Provide the (X, Y) coordinate of the cell's center where the given text is located.  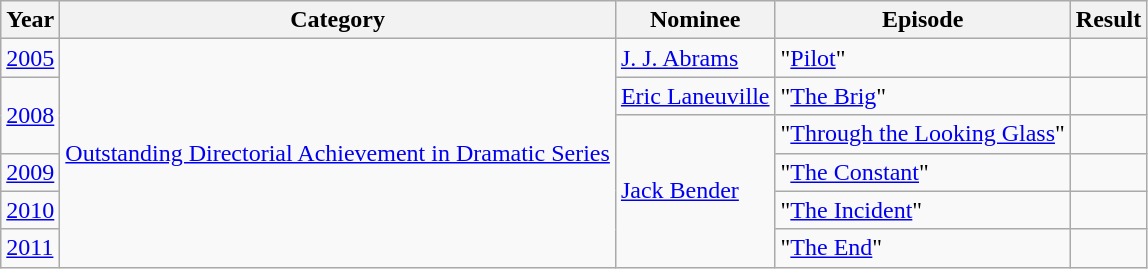
Episode (922, 20)
"The Brig" (922, 96)
Eric Laneuville (695, 96)
Jack Bender (695, 191)
Outstanding Directorial Achievement in Dramatic Series (338, 153)
2010 (30, 210)
Category (338, 20)
J. J. Abrams (695, 58)
2011 (30, 248)
"Pilot" (922, 58)
2009 (30, 172)
"The End" (922, 248)
Year (30, 20)
"Through the Looking Glass" (922, 134)
"The Incident" (922, 210)
2005 (30, 58)
"The Constant" (922, 172)
Result (1108, 20)
Nominee (695, 20)
2008 (30, 115)
